Return the (x, y) coordinate for the center point of the cell that contains the specified text.  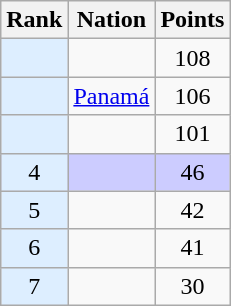
Panamá (112, 96)
46 (192, 172)
Points (192, 20)
30 (192, 286)
5 (34, 210)
106 (192, 96)
108 (192, 58)
7 (34, 286)
42 (192, 210)
4 (34, 172)
Nation (112, 20)
101 (192, 134)
Rank (34, 20)
6 (34, 248)
41 (192, 248)
